Extract the [X, Y] coordinate from the center of the cell holding the provided text.  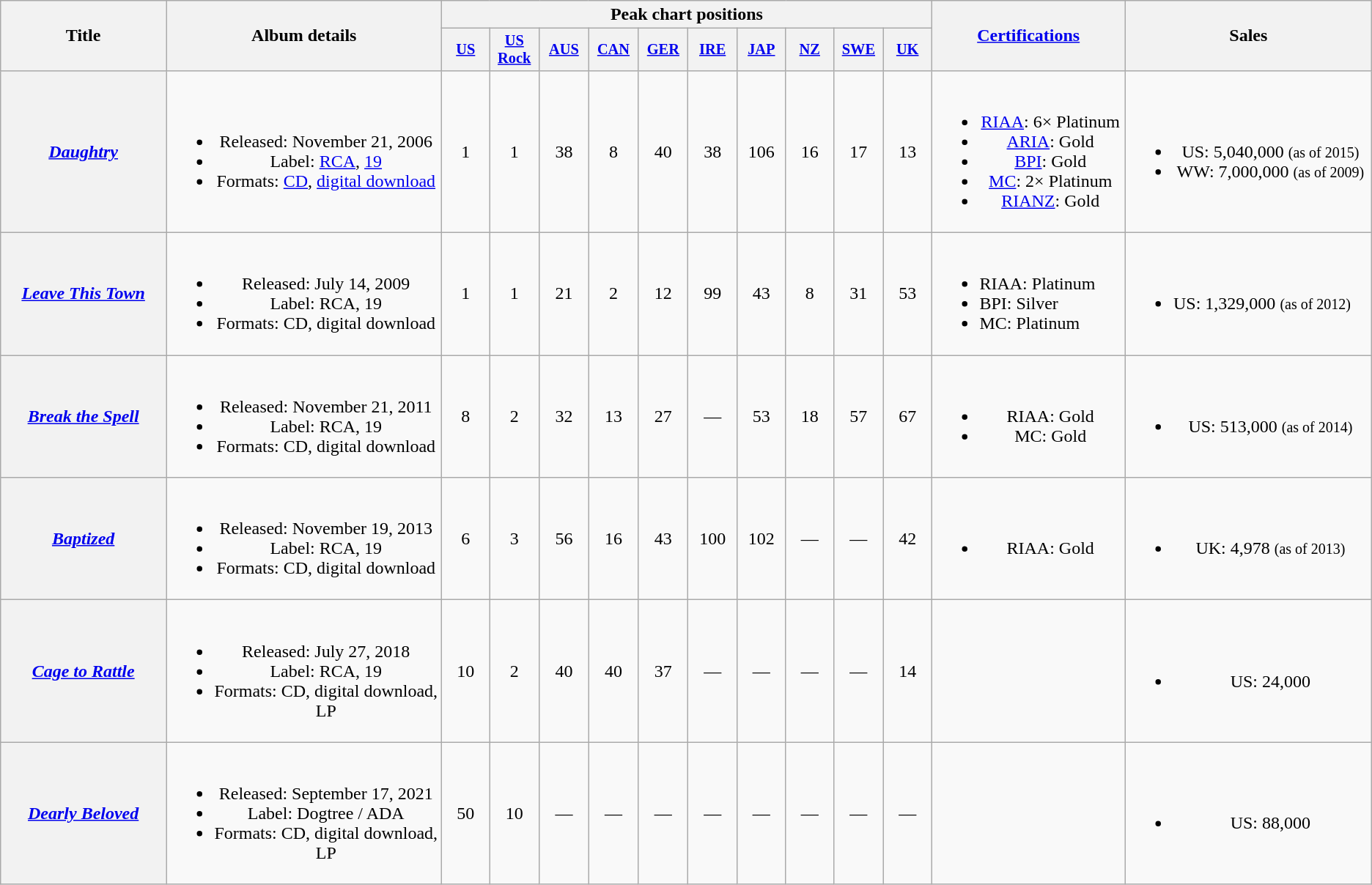
Released: November 21, 2011Label: RCA, 19Formats: CD, digital download [304, 416]
6 [466, 539]
JAP [761, 50]
17 [858, 151]
100 [712, 539]
USRock [514, 50]
US: 24,000 [1248, 671]
67 [907, 416]
Break the Spell [84, 416]
Album details [304, 36]
Peak chart positions [687, 15]
AUS [564, 50]
18 [809, 416]
21 [564, 295]
3 [514, 539]
RIAA: 6× PlatinumARIA: GoldBPI: GoldMC: 2× PlatinumRIANZ: Gold [1029, 151]
Leave This Town [84, 295]
31 [858, 295]
US: 1,329,000 (as of 2012) [1248, 295]
12 [663, 295]
US: 88,000 [1248, 813]
32 [564, 416]
14 [907, 671]
US: 513,000 (as of 2014) [1248, 416]
50 [466, 813]
UK: 4,978 (as of 2013) [1248, 539]
RIAA: PlatinumBPI: SilverMC: Platinum [1029, 295]
102 [761, 539]
Released: July 27, 2018Label: RCA, 19Formats: CD, digital download, LP [304, 671]
Released: July 14, 2009Label: RCA, 19Formats: CD, digital download [304, 295]
Dearly Beloved [84, 813]
CAN [613, 50]
RIAA: GoldMC: Gold [1029, 416]
US: 5,040,000 (as of 2015)WW: 7,000,000 (as of 2009) [1248, 151]
57 [858, 416]
US [466, 50]
42 [907, 539]
106 [761, 151]
56 [564, 539]
Certifications [1029, 36]
Released: September 17, 2021Label: Dogtree / ADAFormats: CD, digital download, LP [304, 813]
99 [712, 295]
GER [663, 50]
27 [663, 416]
Released: November 21, 2006Label: RCA, 19Formats: CD, digital download [304, 151]
Sales [1248, 36]
Title [84, 36]
Daughtry [84, 151]
Released: November 19, 2013Label: RCA, 19Formats: CD, digital download [304, 539]
RIAA: Gold [1029, 539]
Cage to Rattle [84, 671]
IRE [712, 50]
37 [663, 671]
SWE [858, 50]
Baptized [84, 539]
NZ [809, 50]
UK [907, 50]
